For the text-containing cell, return its midpoint in [x, y] coordinate format. 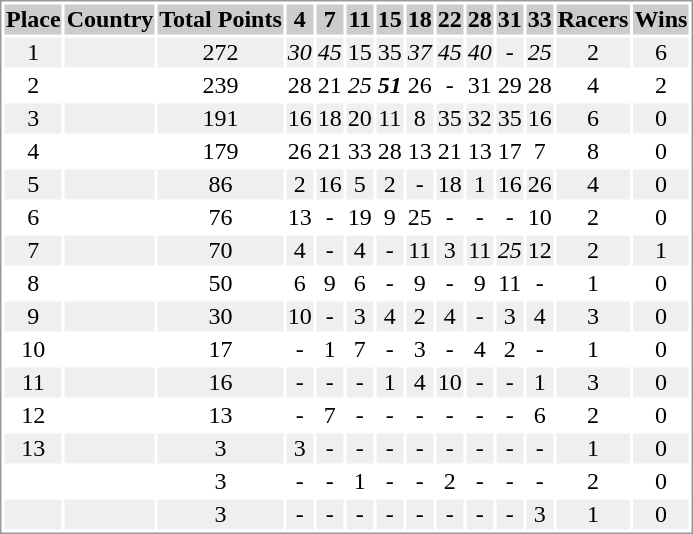
239 [220, 85]
20 [360, 119]
29 [510, 85]
Country [110, 19]
179 [220, 151]
40 [480, 53]
19 [360, 217]
32 [480, 119]
50 [220, 283]
Place [33, 19]
Total Points [220, 19]
76 [220, 217]
Wins [661, 19]
Racers [593, 19]
70 [220, 251]
37 [420, 53]
51 [390, 85]
22 [450, 19]
86 [220, 185]
191 [220, 119]
272 [220, 53]
